From the cell containing the given text, extract its center point as [X, Y] coordinate. 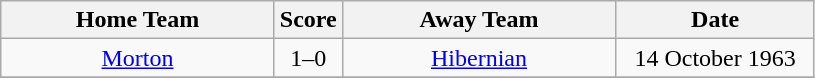
Hibernian [479, 58]
Home Team [138, 20]
Away Team [479, 20]
Morton [138, 58]
Date [716, 20]
Score [308, 20]
1–0 [308, 58]
14 October 1963 [716, 58]
